Return (x, y) of the center of cell containing provided text 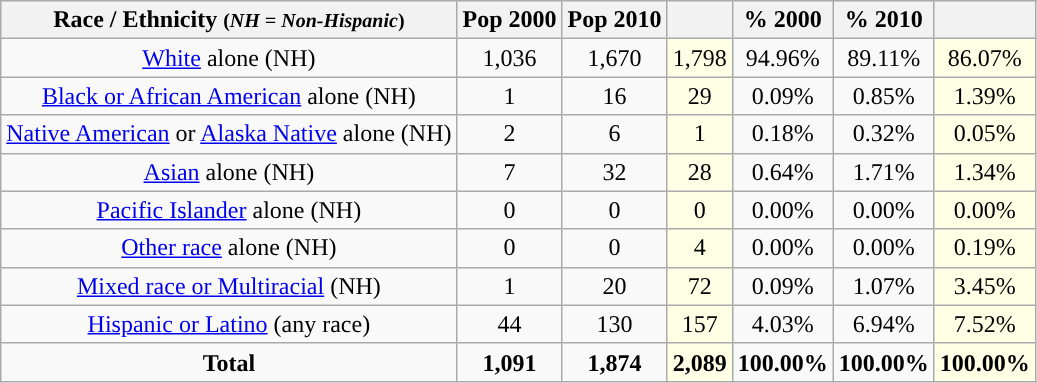
0.05% (984, 134)
0.32% (884, 134)
4 (700, 248)
6.94% (884, 324)
1.34% (984, 172)
7 (510, 172)
1,874 (614, 362)
Total (229, 362)
72 (700, 286)
Hispanic or Latino (any race) (229, 324)
% 2000 (782, 20)
29 (700, 96)
0.18% (782, 134)
2,089 (700, 362)
1.07% (884, 286)
3.45% (984, 286)
Race / Ethnicity (NH = Non-Hispanic) (229, 20)
20 (614, 286)
94.96% (782, 58)
% 2010 (884, 20)
1.39% (984, 96)
Native American or Alaska Native alone (NH) (229, 134)
130 (614, 324)
7.52% (984, 324)
28 (700, 172)
6 (614, 134)
1.71% (884, 172)
0.64% (782, 172)
1,798 (700, 58)
Asian alone (NH) (229, 172)
0.19% (984, 248)
Other race alone (NH) (229, 248)
1,036 (510, 58)
Mixed race or Multiracial (NH) (229, 286)
157 (700, 324)
Black or African American alone (NH) (229, 96)
44 (510, 324)
0.85% (884, 96)
White alone (NH) (229, 58)
32 (614, 172)
16 (614, 96)
Pop 2010 (614, 20)
89.11% (884, 58)
2 (510, 134)
Pacific Islander alone (NH) (229, 210)
1,091 (510, 362)
4.03% (782, 324)
1,670 (614, 58)
Pop 2000 (510, 20)
86.07% (984, 58)
